From the cell containing the given text, extract its center point as [x, y] coordinate. 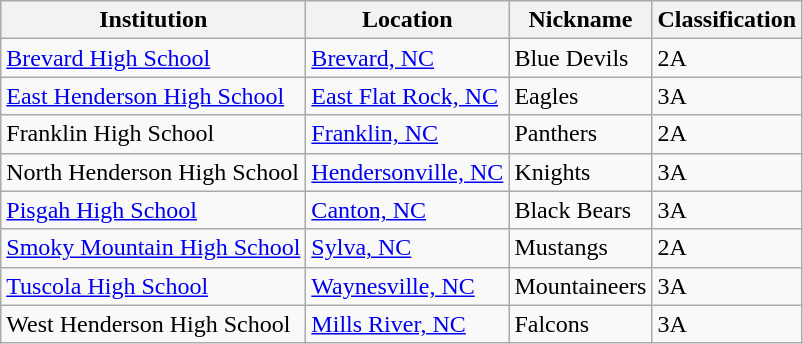
Classification [727, 20]
Mountaineers [580, 286]
Franklin, NC [408, 134]
Mills River, NC [408, 324]
Waynesville, NC [408, 286]
Pisgah High School [154, 210]
Falcons [580, 324]
Panthers [580, 134]
Eagles [580, 96]
East Flat Rock, NC [408, 96]
Sylva, NC [408, 248]
Brevard High School [154, 58]
West Henderson High School [154, 324]
East Henderson High School [154, 96]
Canton, NC [408, 210]
Tuscola High School [154, 286]
Black Bears [580, 210]
Franklin High School [154, 134]
Nickname [580, 20]
Hendersonville, NC [408, 172]
Location [408, 20]
North Henderson High School [154, 172]
Brevard, NC [408, 58]
Blue Devils [580, 58]
Institution [154, 20]
Mustangs [580, 248]
Knights [580, 172]
Smoky Mountain High School [154, 248]
